From the cell containing the given text, extract its center point as [X, Y] coordinate. 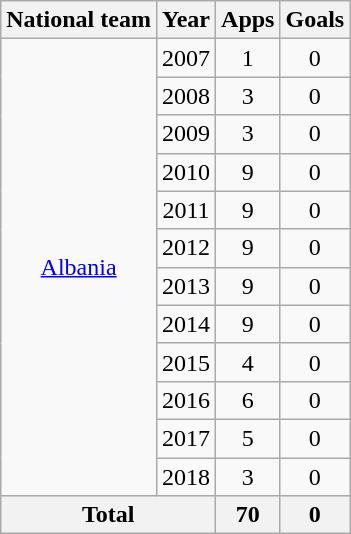
National team [79, 20]
2010 [186, 172]
2012 [186, 248]
Albania [79, 268]
Goals [315, 20]
70 [248, 515]
2015 [186, 362]
4 [248, 362]
2011 [186, 210]
2014 [186, 324]
2009 [186, 134]
Total [108, 515]
2007 [186, 58]
Year [186, 20]
2008 [186, 96]
5 [248, 438]
2013 [186, 286]
2016 [186, 400]
2018 [186, 477]
2017 [186, 438]
Apps [248, 20]
6 [248, 400]
1 [248, 58]
